Return the [x, y] coordinate for the center point of the cell that contains the specified text.  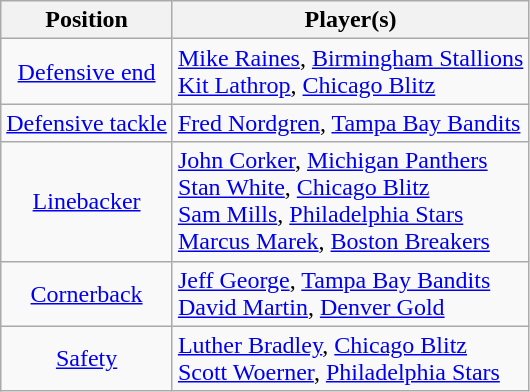
Jeff George, Tampa Bay Bandits David Martin, Denver Gold [350, 294]
John Corker, Michigan Panthers Stan White, Chicago Blitz Sam Mills, Philadelphia Stars Marcus Marek, Boston Breakers [350, 202]
Safety [87, 358]
Defensive tackle [87, 123]
Cornerback [87, 294]
Position [87, 20]
Defensive end [87, 72]
Luther Bradley, Chicago Blitz Scott Woerner, Philadelphia Stars [350, 358]
Fred Nordgren, Tampa Bay Bandits [350, 123]
Mike Raines, Birmingham Stallions Kit Lathrop, Chicago Blitz [350, 72]
Linebacker [87, 202]
Player(s) [350, 20]
